Pinpoint the cell where the given text exists, returning its (X, Y) midpoint coordinate. 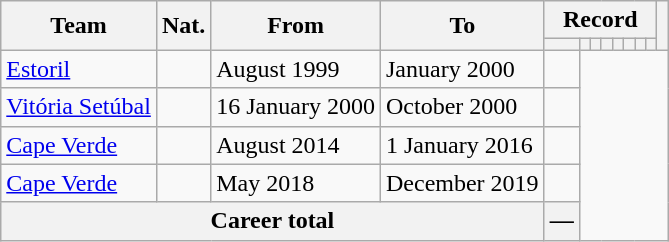
Estoril (79, 69)
16 January 2000 (296, 107)
Team (79, 26)
August 1999 (296, 69)
Vitória Setúbal (79, 107)
Nat. (183, 26)
May 2018 (296, 183)
January 2000 (462, 69)
To (462, 26)
October 2000 (462, 107)
Career total (272, 221)
August 2014 (296, 145)
From (296, 26)
Record (600, 20)
December 2019 (462, 183)
— (562, 221)
1 January 2016 (462, 145)
